Identify which cell holds the provided text, then report its (x, y) central coordinate. 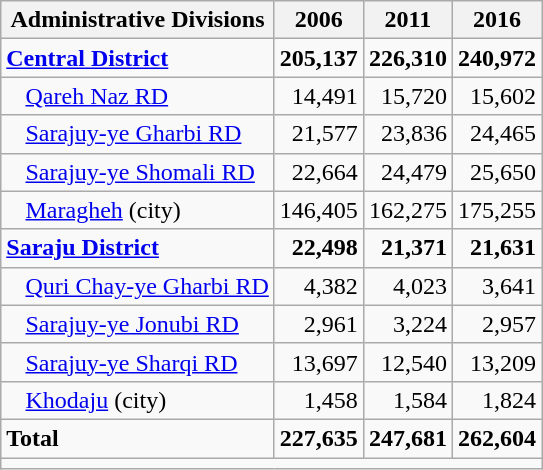
13,209 (496, 362)
226,310 (408, 58)
2006 (318, 20)
4,023 (408, 286)
2,957 (496, 324)
240,972 (496, 58)
21,577 (318, 134)
3,641 (496, 286)
15,602 (496, 96)
1,458 (318, 400)
262,604 (496, 438)
1,824 (496, 400)
22,498 (318, 248)
1,584 (408, 400)
12,540 (408, 362)
Central District (138, 58)
Total (138, 438)
Sarajuy-ye Jonubi RD (138, 324)
2011 (408, 20)
22,664 (318, 172)
15,720 (408, 96)
24,465 (496, 134)
23,836 (408, 134)
Sarajuy-ye Sharqi RD (138, 362)
146,405 (318, 210)
21,371 (408, 248)
25,650 (496, 172)
21,631 (496, 248)
2,961 (318, 324)
3,224 (408, 324)
14,491 (318, 96)
162,275 (408, 210)
13,697 (318, 362)
Sarajuy-ye Gharbi RD (138, 134)
247,681 (408, 438)
Saraju District (138, 248)
175,255 (496, 210)
Sarajuy-ye Shomali RD (138, 172)
Qareh Naz RD (138, 96)
Maragheh (city) (138, 210)
227,635 (318, 438)
2016 (496, 20)
205,137 (318, 58)
4,382 (318, 286)
Khodaju (city) (138, 400)
Quri Chay-ye Gharbi RD (138, 286)
Administrative Divisions (138, 20)
24,479 (408, 172)
